Return the (x, y) coordinate for the center point of the cell that contains the specified text.  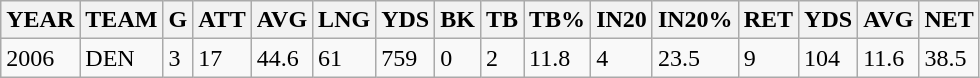
759 (406, 58)
2006 (40, 58)
LNG (344, 20)
IN20 (622, 20)
38.5 (949, 58)
TB% (558, 20)
TB (502, 20)
IN20% (695, 20)
17 (222, 58)
4 (622, 58)
YEAR (40, 20)
RET (768, 20)
NET (949, 20)
44.6 (282, 58)
61 (344, 58)
104 (828, 58)
DEN (122, 58)
ATT (222, 20)
2 (502, 58)
0 (458, 58)
9 (768, 58)
11.6 (888, 58)
3 (178, 58)
11.8 (558, 58)
BK (458, 20)
23.5 (695, 58)
G (178, 20)
TEAM (122, 20)
